Search for the cell housing the specified text and yield its (x, y) center coordinate. 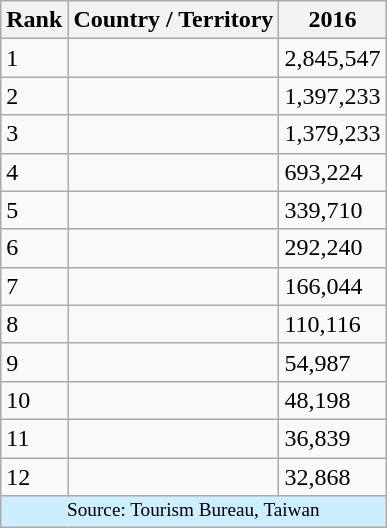
3 (34, 134)
9 (34, 362)
5 (34, 210)
10 (34, 400)
693,224 (332, 172)
11 (34, 438)
4 (34, 172)
110,116 (332, 324)
292,240 (332, 248)
6 (34, 248)
Rank (34, 20)
2,845,547 (332, 58)
12 (34, 477)
1,379,233 (332, 134)
2016 (332, 20)
339,710 (332, 210)
32,868 (332, 477)
Source: Tourism Bureau, Taiwan (194, 512)
54,987 (332, 362)
8 (34, 324)
7 (34, 286)
48,198 (332, 400)
166,044 (332, 286)
1 (34, 58)
2 (34, 96)
36,839 (332, 438)
Country / Territory (174, 20)
1,397,233 (332, 96)
